Find where the given text appears and provide that cell's center as [X, Y] coordinate. 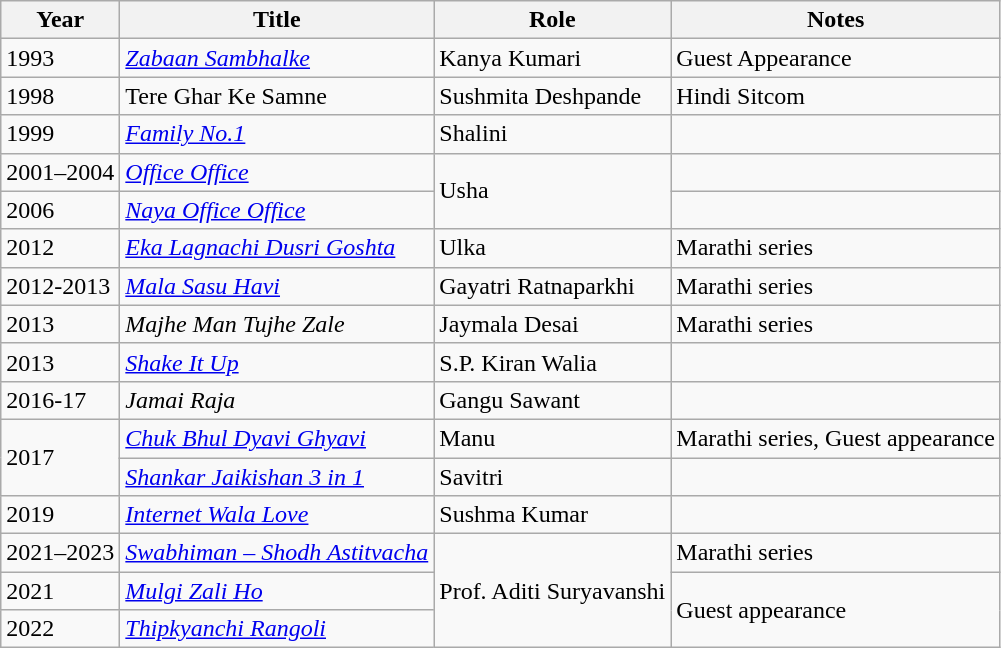
2012-2013 [60, 286]
1999 [60, 134]
Swabhiman – Shodh Astitvacha [277, 553]
Mala Sasu Havi [277, 286]
Usha [552, 191]
Chuk Bhul Dyavi Ghyavi [277, 438]
Marathi series, Guest appearance [836, 438]
Gangu Sawant [552, 400]
2021–2023 [60, 553]
Gayatri Ratnaparkhi [552, 286]
2006 [60, 210]
Sushma Kumar [552, 515]
Notes [836, 20]
2001–2004 [60, 172]
Internet Wala Love [277, 515]
Jamai Raja [277, 400]
2016-17 [60, 400]
S.P. Kiran Walia [552, 362]
Sushmita Deshpande [552, 96]
Shake It Up [277, 362]
2022 [60, 629]
2021 [60, 591]
Tere Ghar Ke Samne [277, 96]
Jaymala Desai [552, 324]
Zabaan Sambhalke [277, 58]
Family No.1 [277, 134]
Office Office [277, 172]
Savitri [552, 477]
Shankar Jaikishan 3 in 1 [277, 477]
Role [552, 20]
2012 [60, 248]
1998 [60, 96]
Prof. Aditi Suryavanshi [552, 591]
Naya Office Office [277, 210]
2019 [60, 515]
Majhe Man Tujhe Zale [277, 324]
Mulgi Zali Ho [277, 591]
Year [60, 20]
Guest Appearance [836, 58]
1993 [60, 58]
Thipkyanchi Rangoli [277, 629]
Kanya Kumari [552, 58]
Ulka [552, 248]
Shalini [552, 134]
Hindi Sitcom [836, 96]
2017 [60, 457]
Manu [552, 438]
Guest appearance [836, 610]
Eka Lagnachi Dusri Goshta [277, 248]
Title [277, 20]
